From the cell containing the given text, extract its center point as (x, y) coordinate. 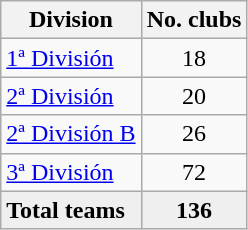
1ª División (71, 58)
Division (71, 20)
20 (194, 96)
No. clubs (194, 20)
26 (194, 134)
136 (194, 210)
18 (194, 58)
72 (194, 172)
3ª División (71, 172)
Total teams (71, 210)
2ª División B (71, 134)
2ª División (71, 96)
